From the cell containing the given text, extract its center point as [x, y] coordinate. 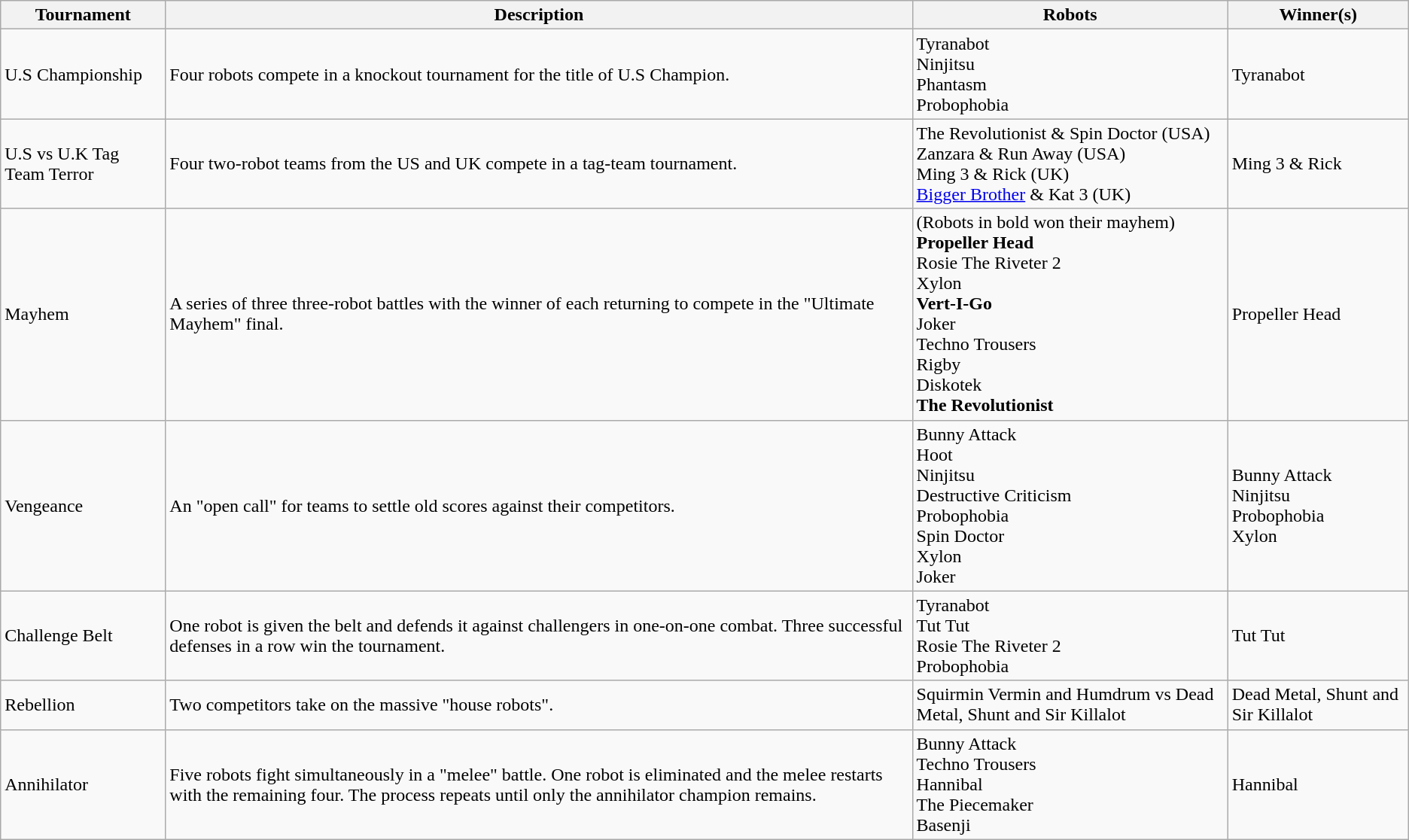
Winner(s) [1318, 15]
Mayhem [83, 315]
Tyranabot [1318, 74]
Description [539, 15]
Propeller Head [1318, 315]
Tut Tut [1318, 635]
TyranabotTut TutRosie The Riveter 2Probophobia [1070, 635]
Four robots compete in a knockout tournament for the title of U.S Champion. [539, 74]
Challenge Belt [83, 635]
Dead Metal, Shunt and Sir Killalot [1318, 705]
Squirmin Vermin and Humdrum vs Dead Metal, Shunt and Sir Killalot [1070, 705]
Bunny AttackHootNinjitsuDestructive CriticismProbophobiaSpin DoctorXylonJoker [1070, 506]
(Robots in bold won their mayhem)Propeller HeadRosie The Riveter 2XylonVert-I-GoJokerTechno TrousersRigbyDiskotekThe Revolutionist [1070, 315]
Tournament [83, 15]
One robot is given the belt and defends it against challengers in one-on-one combat. Three successful defenses in a row win the tournament. [539, 635]
Robots [1070, 15]
TyranabotNinjitsuPhantasmProbophobia [1070, 74]
Rebellion [83, 705]
U.S Championship [83, 74]
U.S vs U.K Tag Team Terror [83, 164]
An "open call" for teams to settle old scores against their competitors. [539, 506]
Vengeance [83, 506]
Hannibal [1318, 784]
The Revolutionist & Spin Doctor (USA)Zanzara & Run Away (USA)Ming 3 & Rick (UK)Bigger Brother & Kat 3 (UK) [1070, 164]
Four two-robot teams from the US and UK compete in a tag-team tournament. [539, 164]
Annihilator [83, 784]
Bunny AttackNinjitsuProbophobiaXylon [1318, 506]
Ming 3 & Rick [1318, 164]
A series of three three-robot battles with the winner of each returning to compete in the "Ultimate Mayhem" final. [539, 315]
Bunny AttackTechno TrousersHannibalThe PiecemakerBasenji [1070, 784]
Two competitors take on the massive "house robots". [539, 705]
